Scan for the cell matching the given text and deliver its (x, y) coordinate at center. 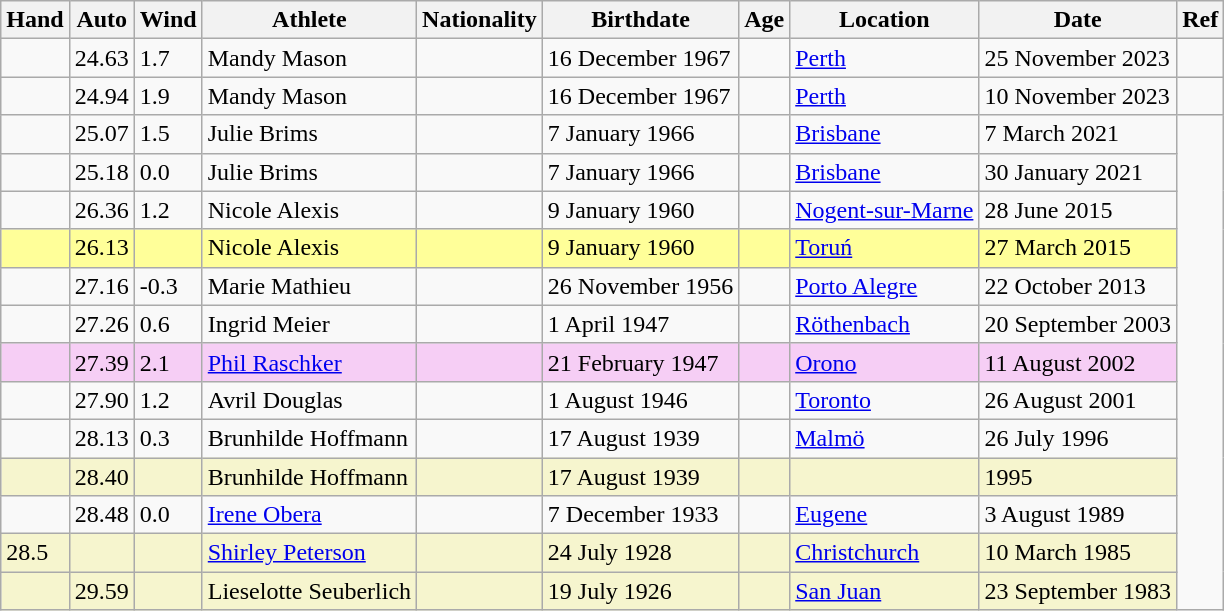
27.39 (102, 362)
Shirley Peterson (309, 553)
0.3 (168, 438)
Lieselotte Seuberlich (309, 591)
Phil Raschker (309, 362)
Ref (1200, 20)
28.48 (102, 515)
0.6 (168, 324)
Nationality (480, 20)
1995 (1078, 477)
Nogent-sur-Marne (884, 210)
1.9 (168, 96)
20 September 2003 (1078, 324)
28.5 (35, 553)
26.13 (102, 248)
Wind (168, 20)
24.63 (102, 58)
Hand (35, 20)
10 March 1985 (1078, 553)
26 August 2001 (1078, 400)
24 July 1928 (640, 553)
27.26 (102, 324)
Marie Mathieu (309, 286)
Irene Obera (309, 515)
25.07 (102, 134)
1 August 1946 (640, 400)
28 June 2015 (1078, 210)
Avril Douglas (309, 400)
19 July 1926 (640, 591)
Eugene (884, 515)
10 November 2023 (1078, 96)
27 March 2015 (1078, 248)
Location (884, 20)
25 November 2023 (1078, 58)
27.90 (102, 400)
23 September 1983 (1078, 591)
3 August 1989 (1078, 515)
1.5 (168, 134)
Toronto (884, 400)
Toruń (884, 248)
22 October 2013 (1078, 286)
11 August 2002 (1078, 362)
Auto (102, 20)
2.1 (168, 362)
24.94 (102, 96)
28.13 (102, 438)
Christchurch (884, 553)
Röthenbach (884, 324)
27.16 (102, 286)
26 November 1956 (640, 286)
Porto Alegre (884, 286)
28.40 (102, 477)
26.36 (102, 210)
7 March 2021 (1078, 134)
-0.3 (168, 286)
25.18 (102, 172)
1.7 (168, 58)
Malmö (884, 438)
Birthdate (640, 20)
26 July 1996 (1078, 438)
21 February 1947 (640, 362)
29.59 (102, 591)
Athlete (309, 20)
Ingrid Meier (309, 324)
Orono (884, 362)
Age (764, 20)
1 April 1947 (640, 324)
San Juan (884, 591)
Date (1078, 20)
30 January 2021 (1078, 172)
7 December 1933 (640, 515)
